Pinpoint the cell where the given text exists, returning its (X, Y) midpoint coordinate. 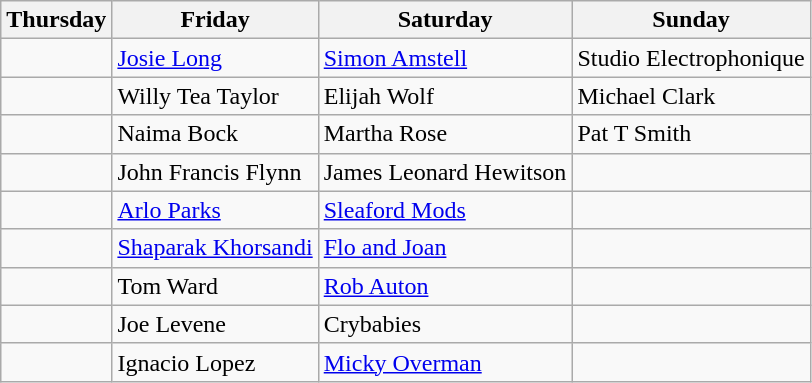
Joe Levene (215, 324)
Pat T Smith (691, 134)
Ignacio Lopez (215, 362)
Studio Electrophonique (691, 58)
Michael Clark (691, 96)
Willy Tea Taylor (215, 96)
Rob Auton (445, 286)
Saturday (445, 20)
Naima Bock (215, 134)
James Leonard Hewitson (445, 172)
Simon Amstell (445, 58)
Arlo Parks (215, 210)
Tom Ward (215, 286)
Martha Rose (445, 134)
Friday (215, 20)
Elijah Wolf (445, 96)
Josie Long (215, 58)
Thursday (56, 20)
Flo and Joan (445, 248)
Sleaford Mods (445, 210)
Shaparak Khorsandi (215, 248)
Sunday (691, 20)
John Francis Flynn (215, 172)
Micky Overman (445, 362)
Crybabies (445, 324)
